Extract the (x, y) coordinate from the center of the cell holding the provided text.  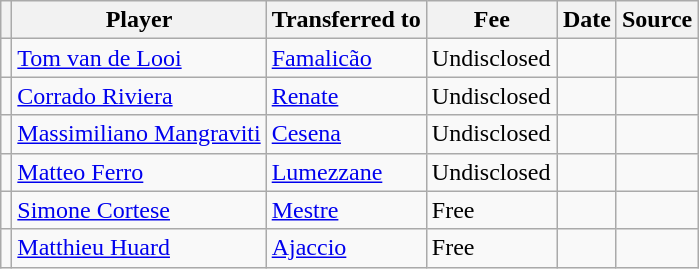
Matteo Ferro (139, 172)
Player (139, 20)
Tom van de Looi (139, 58)
Renate (346, 96)
Mestre (346, 210)
Corrado Riviera (139, 96)
Transferred to (346, 20)
Famalicão (346, 58)
Fee (492, 20)
Cesena (346, 134)
Simone Cortese (139, 210)
Date (586, 20)
Lumezzane (346, 172)
Source (656, 20)
Massimiliano Mangraviti (139, 134)
Matthieu Huard (139, 248)
Ajaccio (346, 248)
